Return [X, Y] of the center of cell containing provided text 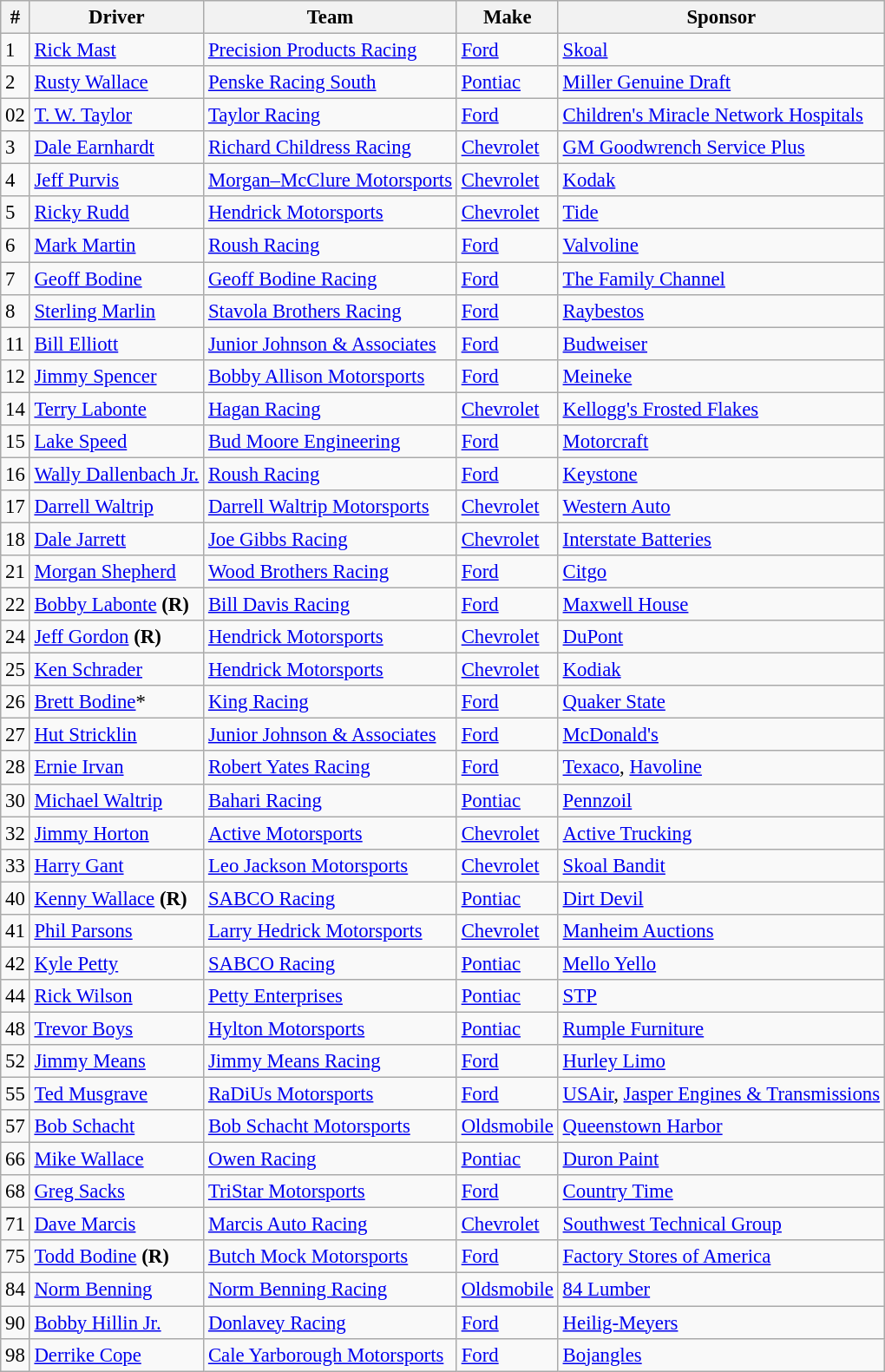
Marcis Auto Racing [331, 1224]
27 [16, 735]
Skoal [721, 50]
Kyle Petty [116, 963]
Wally Dallenbach Jr. [116, 474]
Sterling Marlin [116, 311]
GM Goodwrench Service Plus [721, 148]
Western Auto [721, 507]
Quaker State [721, 702]
02 [16, 115]
Budweiser [721, 344]
USAir, Jasper Engines & Transmissions [721, 1094]
Rick Wilson [116, 996]
7 [16, 279]
Geoff Bodine [116, 279]
33 [16, 865]
Stavola Brothers Racing [331, 311]
Ernie Irvan [116, 768]
Team [331, 17]
Wood Brothers Racing [331, 572]
Kenny Wallace (R) [116, 898]
Queenstown Harbor [721, 1126]
Jeff Purvis [116, 181]
8 [16, 311]
The Family Channel [721, 279]
Raybestos [721, 311]
Bill Elliott [116, 344]
30 [16, 800]
Pennzoil [721, 800]
Kellogg's Frosted Flakes [721, 409]
Hylton Motorsports [331, 1028]
Factory Stores of America [721, 1257]
Active Trucking [721, 833]
Southwest Technical Group [721, 1224]
Jimmy Means [116, 1061]
Kodak [721, 181]
Darrell Waltrip [116, 507]
Trevor Boys [116, 1028]
Hurley Limo [721, 1061]
Joe Gibbs Racing [331, 539]
Harry Gant [116, 865]
Mark Martin [116, 246]
57 [16, 1126]
Miller Genuine Draft [721, 82]
14 [16, 409]
Bud Moore Engineering [331, 442]
Bill Davis Racing [331, 605]
Bobby Allison Motorsports [331, 376]
Petty Enterprises [331, 996]
Ricky Rudd [116, 213]
Penske Racing South [331, 82]
90 [16, 1323]
Kodiak [721, 670]
22 [16, 605]
18 [16, 539]
Skoal Bandit [721, 865]
44 [16, 996]
Greg Sacks [116, 1191]
Larry Hedrick Motorsports [331, 931]
Texaco, Havoline [721, 768]
Geoff Bodine Racing [331, 279]
Mello Yello [721, 963]
RaDiUs Motorsports [331, 1094]
Jimmy Horton [116, 833]
DuPont [721, 637]
75 [16, 1257]
3 [16, 148]
Mike Wallace [116, 1159]
15 [16, 442]
Hut Stricklin [116, 735]
11 [16, 344]
Active Motorsports [331, 833]
Darrell Waltrip Motorsports [331, 507]
Hagan Racing [331, 409]
Meineke [721, 376]
Cale Yarborough Motorsports [331, 1355]
Robert Yates Racing [331, 768]
17 [16, 507]
28 [16, 768]
Todd Bodine (R) [116, 1257]
2 [16, 82]
Make [507, 17]
Maxwell House [721, 605]
Duron Paint [721, 1159]
Country Time [721, 1191]
Rick Mast [116, 50]
40 [16, 898]
Phil Parsons [116, 931]
26 [16, 702]
Valvoline [721, 246]
T. W. Taylor [116, 115]
52 [16, 1061]
Derrike Cope [116, 1355]
Norm Benning Racing [331, 1290]
Ted Musgrave [116, 1094]
Michael Waltrip [116, 800]
32 [16, 833]
Bobby Labonte (R) [116, 605]
Children's Miracle Network Hospitals [721, 115]
66 [16, 1159]
Bob Schacht Motorsports [331, 1126]
84 [16, 1290]
25 [16, 670]
24 [16, 637]
Citgo [721, 572]
16 [16, 474]
# [16, 17]
Motorcraft [721, 442]
Dirt Devil [721, 898]
Bahari Racing [331, 800]
84 Lumber [721, 1290]
Donlavey Racing [331, 1323]
42 [16, 963]
21 [16, 572]
Dave Marcis [116, 1224]
Terry Labonte [116, 409]
Sponsor [721, 17]
Taylor Racing [331, 115]
Morgan–McClure Motorsports [331, 181]
Morgan Shepherd [116, 572]
Brett Bodine* [116, 702]
98 [16, 1355]
Ken Schrader [116, 670]
Rusty Wallace [116, 82]
55 [16, 1094]
Heilig-Meyers [721, 1323]
Dale Jarrett [116, 539]
Jimmy Spencer [116, 376]
Bojangles [721, 1355]
Bobby Hillin Jr. [116, 1323]
4 [16, 181]
McDonald's [721, 735]
12 [16, 376]
Jeff Gordon (R) [116, 637]
Tide [721, 213]
Lake Speed [116, 442]
Jimmy Means Racing [331, 1061]
41 [16, 931]
Butch Mock Motorsports [331, 1257]
Rumple Furniture [721, 1028]
King Racing [331, 702]
TriStar Motorsports [331, 1191]
Manheim Auctions [721, 931]
Richard Childress Racing [331, 148]
6 [16, 246]
Precision Products Racing [331, 50]
5 [16, 213]
1 [16, 50]
Owen Racing [331, 1159]
68 [16, 1191]
Interstate Batteries [721, 539]
Keystone [721, 474]
48 [16, 1028]
71 [16, 1224]
STP [721, 996]
Bob Schacht [116, 1126]
Leo Jackson Motorsports [331, 865]
Norm Benning [116, 1290]
Driver [116, 17]
Dale Earnhardt [116, 148]
